Return the [X, Y] coordinate for the center point of the cell that contains the specified text.  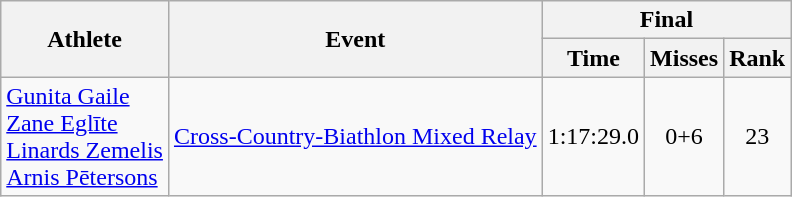
23 [758, 136]
Cross-Country-Biathlon Mixed Relay [355, 136]
Athlete [85, 39]
Misses [684, 58]
Rank [758, 58]
Event [355, 39]
Gunita GaileZane EglīteLinards ZemelisArnis Pētersons [85, 136]
1:17:29.0 [593, 136]
Time [593, 58]
0+6 [684, 136]
Final [666, 20]
